Extract the (x, y) coordinate from the center of the cell holding the provided text.  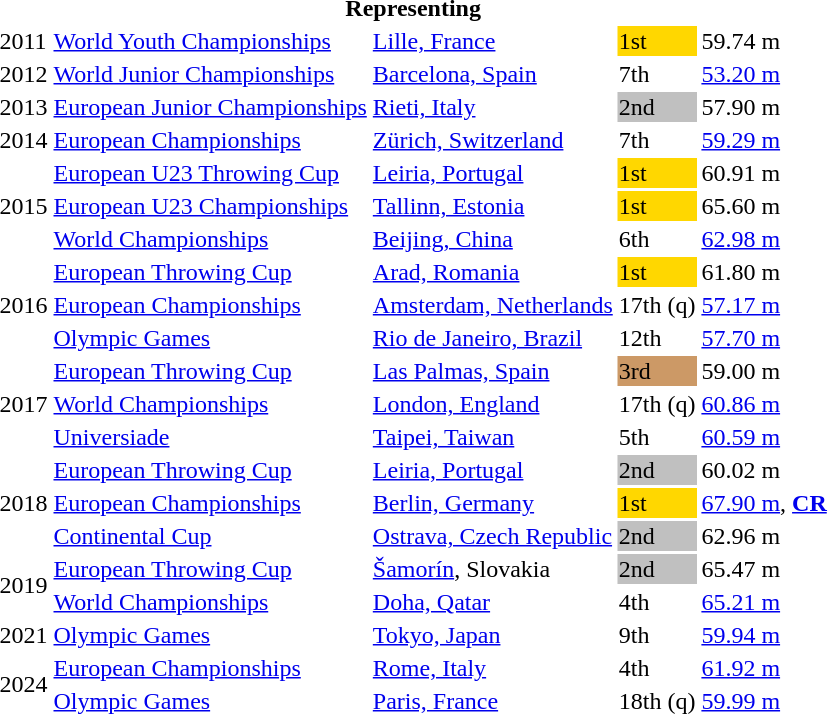
Zürich, Switzerland (492, 140)
62.98 m (764, 239)
London, England (492, 404)
57.70 m (764, 338)
Ostrava, Czech Republic (492, 536)
57.17 m (764, 305)
Continental Cup (210, 536)
World Youth Championships (210, 41)
European Junior Championships (210, 107)
60.59 m (764, 437)
59.29 m (764, 140)
9th (657, 635)
European U23 Throwing Cup (210, 173)
Taipei, Taiwan (492, 437)
Rieti, Italy (492, 107)
Doha, Qatar (492, 602)
62.96 m (764, 536)
60.86 m (764, 404)
Berlin, Germany (492, 503)
5th (657, 437)
60.91 m (764, 173)
12th (657, 338)
Lille, France (492, 41)
53.20 m (764, 74)
59.94 m (764, 635)
57.90 m (764, 107)
59.74 m (764, 41)
Rio de Janeiro, Brazil (492, 338)
61.80 m (764, 272)
Universiade (210, 437)
60.02 m (764, 470)
Beijing, China (492, 239)
Amsterdam, Netherlands (492, 305)
World Junior Championships (210, 74)
65.21 m (764, 602)
Rome, Italy (492, 668)
67.90 m, CR (764, 503)
Šamorín, Slovakia (492, 569)
Arad, Romania (492, 272)
59.00 m (764, 371)
European U23 Championships (210, 206)
65.47 m (764, 569)
Barcelona, Spain (492, 74)
61.92 m (764, 668)
3rd (657, 371)
Tokyo, Japan (492, 635)
65.60 m (764, 206)
6th (657, 239)
Las Palmas, Spain (492, 371)
Tallinn, Estonia (492, 206)
